From the cell containing the given text, extract its center point as (x, y) coordinate. 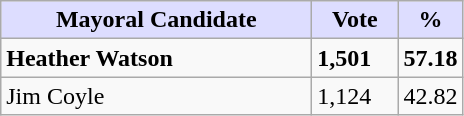
Vote (355, 20)
% (430, 20)
1,501 (355, 58)
57.18 (430, 58)
42.82 (430, 96)
Jim Coyle (156, 96)
Mayoral Candidate (156, 20)
1,124 (355, 96)
Heather Watson (156, 58)
